Identify which cell holds the provided text, then report its [X, Y] central coordinate. 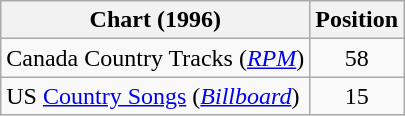
Position [357, 20]
15 [357, 96]
58 [357, 58]
US Country Songs (Billboard) [156, 96]
Chart (1996) [156, 20]
Canada Country Tracks (RPM) [156, 58]
